Detect which cell encompasses the target text, then output its [x, y] center coordinate. 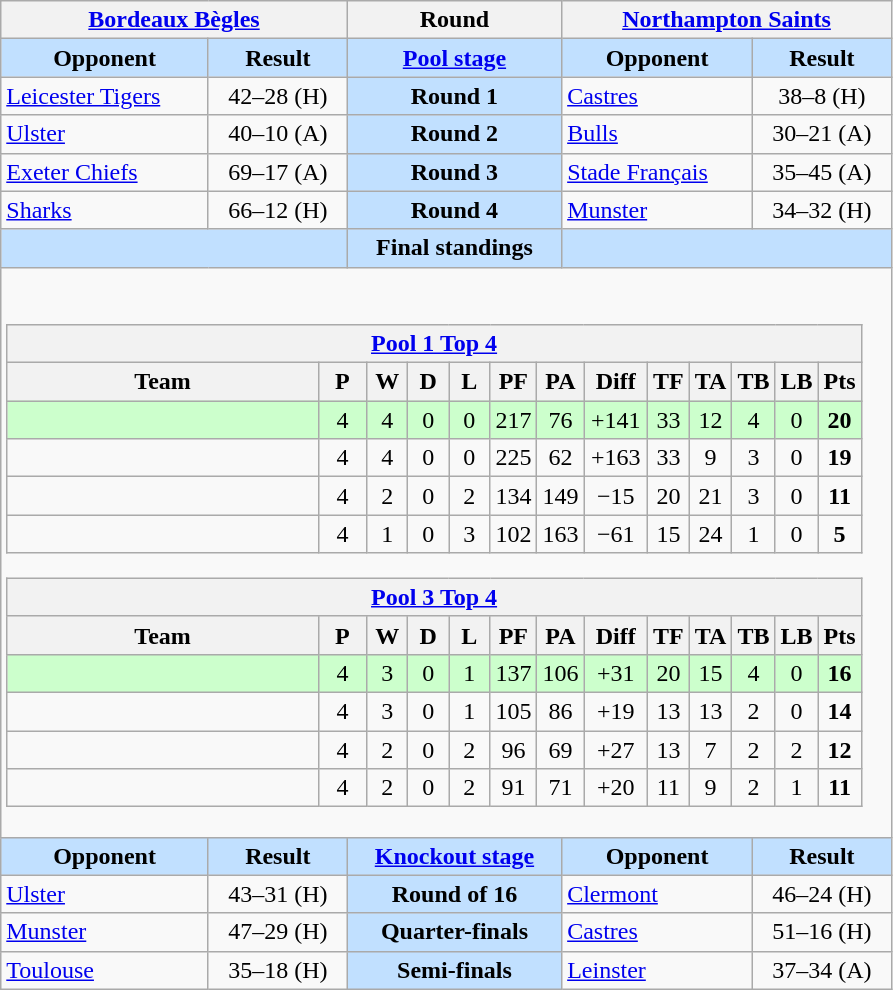
66–12 (H) [278, 210]
137 [514, 673]
+19 [616, 712]
149 [560, 496]
Pool stage [454, 58]
69–17 (A) [278, 172]
91 [514, 788]
+27 [616, 750]
Sharks [105, 210]
Toulouse [105, 970]
35–45 (A) [822, 172]
Leinster [658, 970]
Stade Français [658, 172]
Pool 3 Top 4 [434, 597]
35–18 (H) [278, 970]
134 [514, 496]
225 [514, 458]
5 [840, 534]
217 [514, 420]
16 [840, 673]
19 [840, 458]
38–8 (H) [822, 96]
76 [560, 420]
40–10 (A) [278, 134]
+31 [616, 673]
34–32 (H) [822, 210]
24 [710, 534]
14 [840, 712]
Bulls [658, 134]
Round [454, 20]
69 [560, 750]
43–31 (H) [278, 894]
47–29 (H) [278, 932]
Leicester Tigers [105, 96]
Knockout stage [454, 856]
−15 [616, 496]
163 [560, 534]
Exeter Chiefs [105, 172]
Clermont [658, 894]
106 [560, 673]
Quarter-finals [454, 932]
Round 3 [454, 172]
62 [560, 458]
105 [514, 712]
Bordeaux Bègles [174, 20]
30–21 (A) [822, 134]
37–34 (A) [822, 970]
86 [560, 712]
96 [514, 750]
Round 4 [454, 210]
46–24 (H) [822, 894]
Round of 16 [454, 894]
−61 [616, 534]
Round 1 [454, 96]
71 [560, 788]
21 [710, 496]
Final standings [454, 248]
Round 2 [454, 134]
42–28 (H) [278, 96]
51–16 (H) [822, 932]
Pool 1 Top 4 [434, 343]
+141 [616, 420]
+163 [616, 458]
Northampton Saints [727, 20]
Semi-finals [454, 970]
102 [514, 534]
+20 [616, 788]
7 [710, 750]
